Identify which cell holds the provided text, then report its [X, Y] central coordinate. 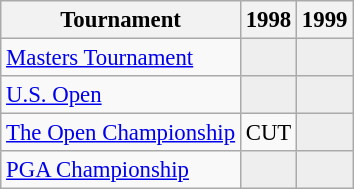
1998 [268, 20]
PGA Championship [121, 170]
U.S. Open [121, 95]
1999 [325, 20]
The Open Championship [121, 133]
Masters Tournament [121, 58]
Tournament [121, 20]
CUT [268, 133]
